Determine the (X, Y) coordinate at the center of the cell enclosing the given text.  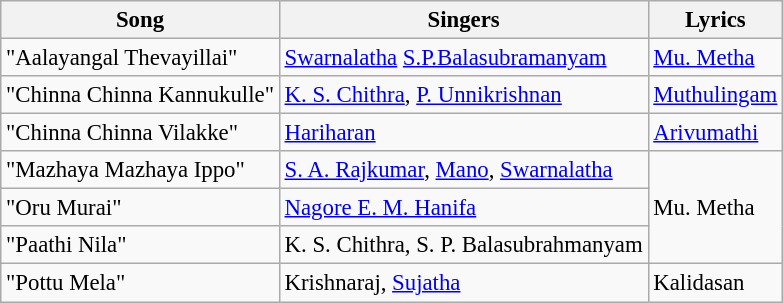
Muthulingam (716, 95)
Nagore E. M. Hanifa (464, 208)
Hariharan (464, 133)
Arivumathi (716, 133)
"Chinna Chinna Vilakke" (140, 133)
S. A. Rajkumar, Mano, Swarnalatha (464, 170)
"Mazhaya Mazhaya Ippo" (140, 170)
"Pottu Mela" (140, 283)
"Aalayangal Thevayillai" (140, 58)
Singers (464, 20)
"Oru Murai" (140, 208)
Lyrics (716, 20)
Swarnalatha S.P.Balasubramanyam (464, 58)
Kalidasan (716, 283)
Song (140, 20)
Krishnaraj, Sujatha (464, 283)
"Chinna Chinna Kannukulle" (140, 95)
K. S. Chithra, P. Unnikrishnan (464, 95)
K. S. Chithra, S. P. Balasubrahmanyam (464, 245)
"Paathi Nila" (140, 245)
